Scan for the cell matching the given text and deliver its [X, Y] coordinate at center. 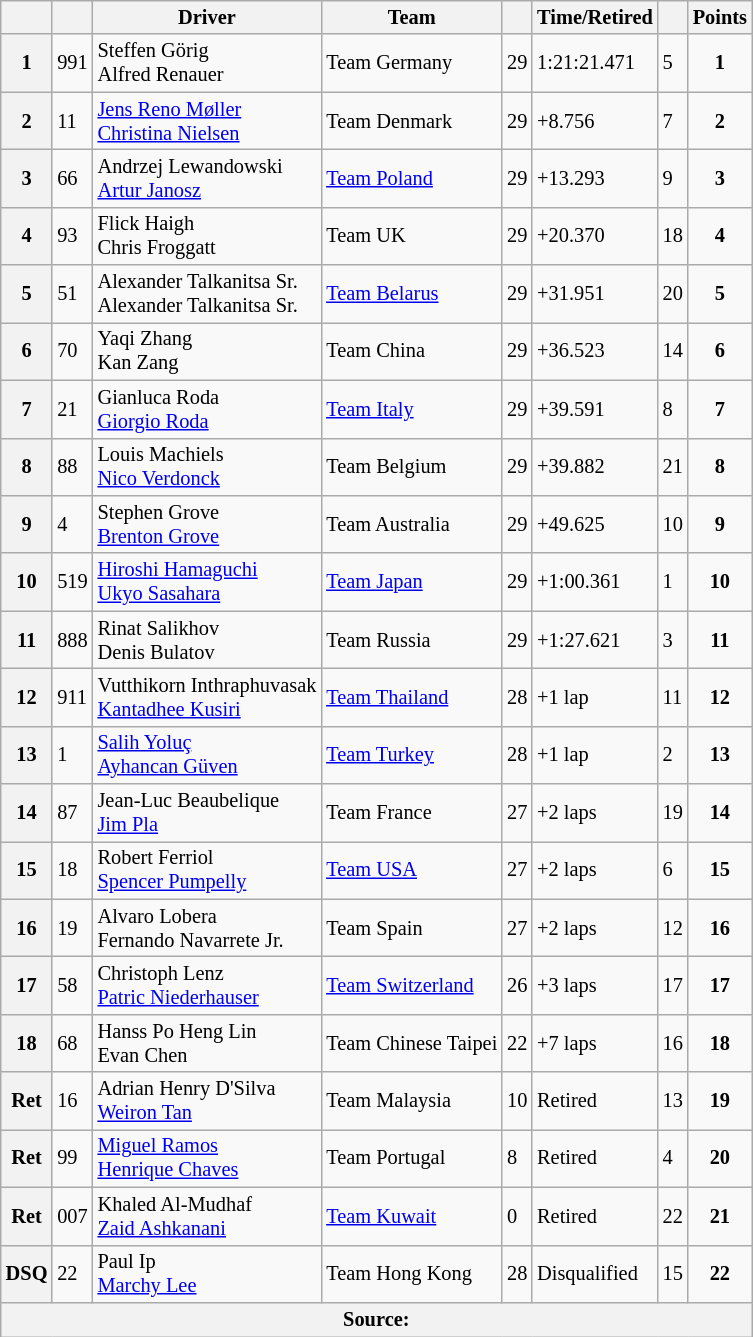
911 [72, 697]
Team Spain [412, 928]
Jens Reno MøllerChristina Nielsen [208, 121]
+3 laps [595, 985]
+1:00.361 [595, 582]
Team Portugal [412, 1158]
Team China [412, 351]
26 [517, 985]
99 [72, 1158]
+13.293 [595, 178]
Steffen GörigAlfred Renauer [208, 63]
Disqualified [595, 1274]
Team Italy [412, 409]
Team USA [412, 870]
Jean-Luc BeaubeliqueJim Pla [208, 813]
+39.882 [595, 467]
991 [72, 63]
Hanss Po Heng LinEvan Chen [208, 1043]
Source: [376, 1319]
1:21:21.471 [595, 63]
Robert FerriolSpencer Pumpelly [208, 870]
+7 laps [595, 1043]
Team Germany [412, 63]
Gianluca RodaGiorgio Roda [208, 409]
Louis MachielsNico Verdonck [208, 467]
Andrzej LewandowskiArtur Janosz [208, 178]
93 [72, 236]
Salih YoluçAyhancan Güven [208, 755]
Stephen GroveBrenton Grove [208, 524]
Alvaro LoberaFernando Navarrete Jr. [208, 928]
+1:27.621 [595, 640]
Flick HaighChris Froggatt [208, 236]
Team Belgium [412, 467]
Team Australia [412, 524]
51 [72, 294]
Christoph LenzPatric Niederhauser [208, 985]
519 [72, 582]
68 [72, 1043]
Rinat SalikhovDenis Bulatov [208, 640]
Team [412, 17]
+8.756 [595, 121]
Hiroshi HamaguchiUkyo Sasahara [208, 582]
Yaqi ZhangKan Zang [208, 351]
Team Denmark [412, 121]
888 [72, 640]
+39.591 [595, 409]
Team Malaysia [412, 1101]
Time/Retired [595, 17]
Team Switzerland [412, 985]
+31.951 [595, 294]
+36.523 [595, 351]
66 [72, 178]
Alexander Talkanitsa Sr.Alexander Talkanitsa Sr. [208, 294]
88 [72, 467]
DSQ [27, 1274]
Team Poland [412, 178]
Khaled Al-MudhafZaid Ashkanani [208, 1216]
Paul IpMarchy Lee [208, 1274]
+20.370 [595, 236]
58 [72, 985]
Miguel RamosHenrique Chaves [208, 1158]
007 [72, 1216]
Team Japan [412, 582]
Team Chinese Taipei [412, 1043]
Team Turkey [412, 755]
70 [72, 351]
Team Kuwait [412, 1216]
Team Russia [412, 640]
Driver [208, 17]
87 [72, 813]
Team UK [412, 236]
+49.625 [595, 524]
Adrian Henry D'SilvaWeiron Tan [208, 1101]
Team Hong Kong [412, 1274]
Team Thailand [412, 697]
0 [517, 1216]
Vutthikorn InthraphuvasakKantadhee Kusiri [208, 697]
Team France [412, 813]
Team Belarus [412, 294]
Points [720, 17]
